Pinpoint the cell where the given text exists, returning its [X, Y] midpoint coordinate. 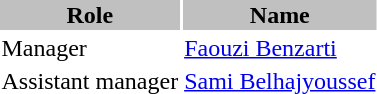
Manager [90, 48]
Name [280, 15]
Faouzi Benzarti [280, 48]
Role [90, 15]
